Pinpoint the cell where the given text exists, returning its (X, Y) midpoint coordinate. 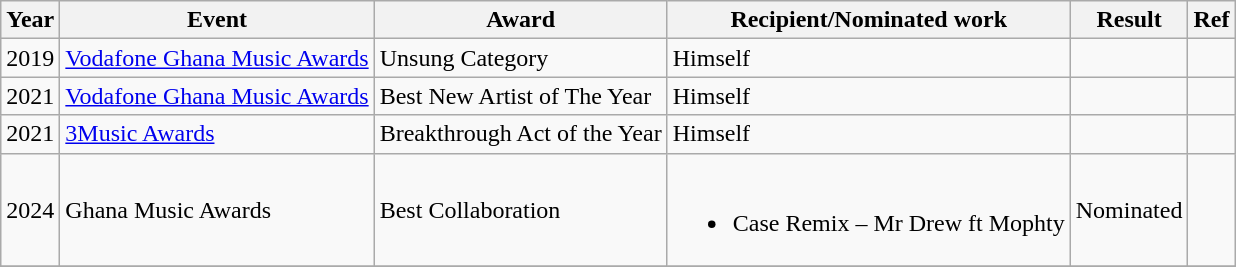
Result (1129, 20)
Recipient/Nominated work (868, 20)
Unsung Category (520, 58)
Ghana Music Awards (217, 210)
Best New Artist of The Year (520, 96)
Best Collaboration (520, 210)
Event (217, 20)
Ref (1212, 20)
Award (520, 20)
Year (30, 20)
2019 (30, 58)
Nominated (1129, 210)
Breakthrough Act of the Year (520, 134)
Case Remix – Mr Drew ft Mophty (868, 210)
2024 (30, 210)
3Music Awards (217, 134)
